From the cell containing the given text, extract its center point as (X, Y) coordinate. 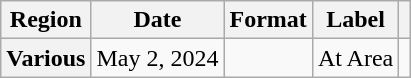
Region (46, 20)
Date (158, 20)
Various (46, 58)
Format (268, 20)
Label (355, 20)
At Area (355, 58)
May 2, 2024 (158, 58)
